Find where the given text appears and provide that cell's center as [x, y] coordinate. 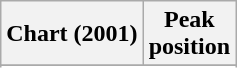
Chart (2001) [72, 34]
Peakposition [189, 34]
